Output the [x, y] coordinate of the center of the cell containing the given text.  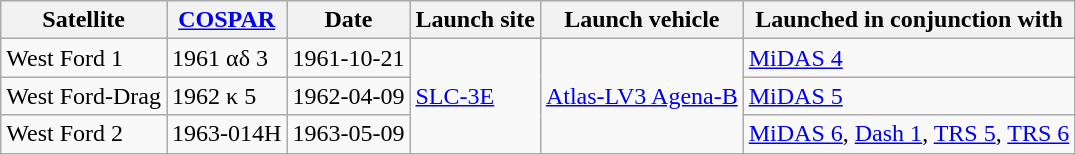
Launch vehicle [642, 20]
MiDAS 6, Dash 1, TRS 5, TRS 6 [909, 134]
West Ford 1 [84, 58]
Atlas-LV3 Agena-B [642, 96]
MiDAS 4 [909, 58]
1961 αδ 3 [227, 58]
West Ford 2 [84, 134]
Date [348, 20]
Launched in conjunction with [909, 20]
Satellite [84, 20]
COSPAR [227, 20]
MiDAS 5 [909, 96]
SLC-3E [475, 96]
1963-014H [227, 134]
1963-05-09 [348, 134]
1961-10-21 [348, 58]
1962 κ 5 [227, 96]
Launch site [475, 20]
1962-04-09 [348, 96]
West Ford-Drag [84, 96]
